Find where the given text appears and provide that cell's center as (X, Y) coordinate. 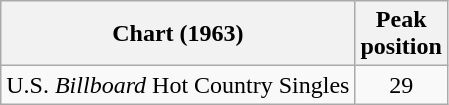
29 (401, 85)
Peakposition (401, 34)
U.S. Billboard Hot Country Singles (178, 85)
Chart (1963) (178, 34)
